Locate the cell with the specified text and output its (x, y) center coordinate. 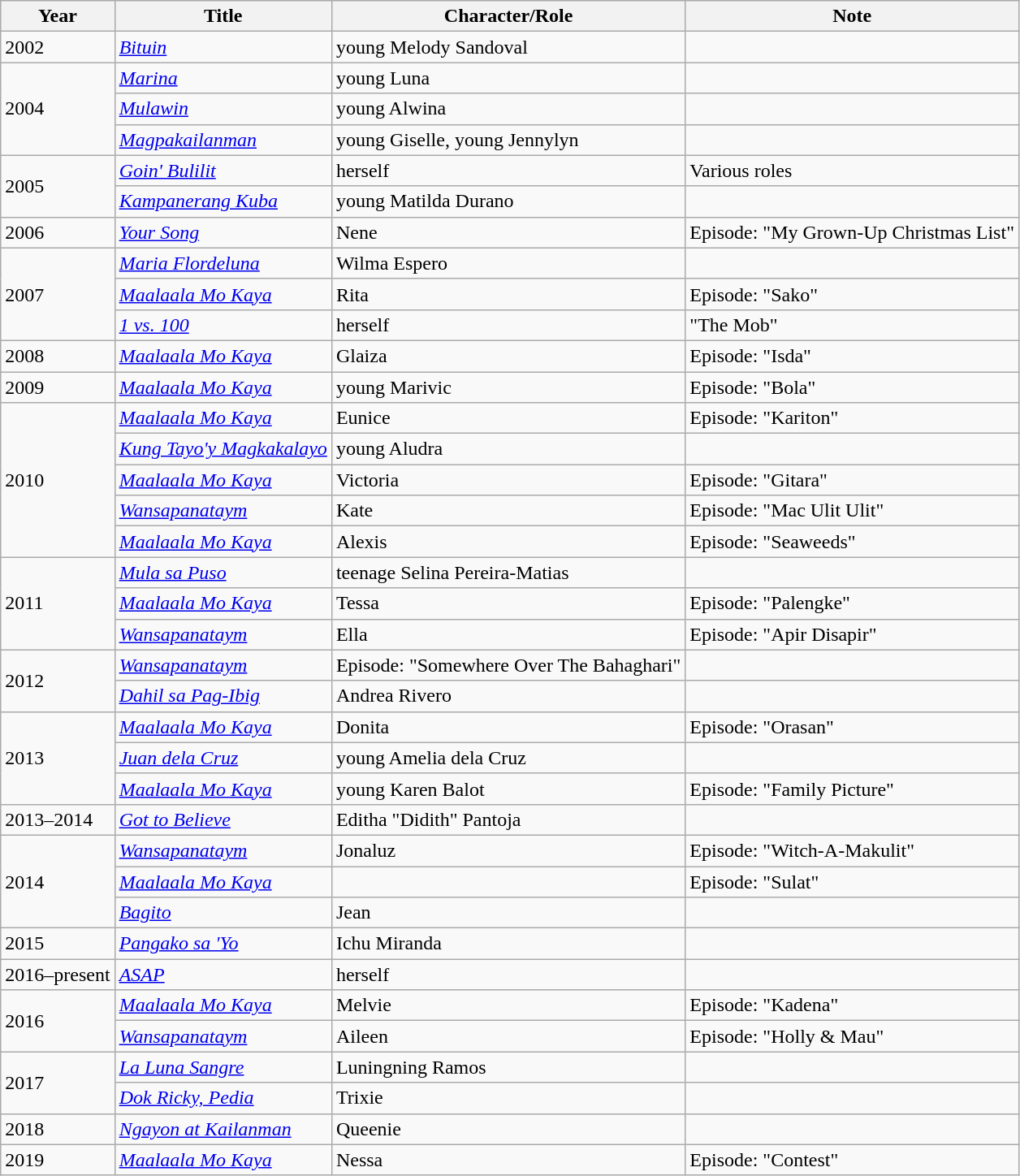
2016 (58, 1021)
Episode: "Sako" (853, 294)
2006 (58, 232)
2018 (58, 1129)
Editha "Didith" Pantoja (508, 819)
2009 (58, 387)
Bagito (223, 913)
Maria Flordeluna (223, 263)
Bituin (223, 47)
young Giselle, young Jennylyn (508, 140)
Kampanerang Kuba (223, 201)
Episode: "Kariton" (853, 418)
2016–present (58, 975)
Episode: "Contest" (853, 1160)
Character/Role (508, 16)
Kate (508, 511)
2017 (58, 1083)
2012 (58, 681)
Episode: "Family Picture" (853, 789)
1 vs. 100 (223, 325)
Goin' Bulilit (223, 171)
Donita (508, 727)
2013–2014 (58, 819)
Episode: "Apir Disapir" (853, 634)
2015 (58, 944)
young Matilda Durano (508, 201)
La Luna Sangre (223, 1067)
Dok Ricky, Pedia (223, 1098)
Victoria (508, 480)
Ichu Miranda (508, 944)
young Aludra (508, 449)
2011 (58, 603)
Eunice (508, 418)
Dahil sa Pag-Ibig (223, 696)
young Melody Sandoval (508, 47)
Year (58, 16)
Marina (223, 78)
teenage Selina Pereira-Matias (508, 573)
Mulawin (223, 109)
Got to Believe (223, 819)
Episode: "Bola" (853, 387)
Title (223, 16)
Note (853, 16)
Kung Tayo'y Magkakalayo (223, 449)
2019 (58, 1160)
2002 (58, 47)
Ngayon at Kailanman (223, 1129)
Ella (508, 634)
Episode: "Mac Ulit Ulit" (853, 511)
2007 (58, 294)
Rita (508, 294)
Various roles (853, 171)
Episode: "Palengke" (853, 603)
Episode: "Sulat" (853, 881)
2004 (58, 109)
young Marivic (508, 387)
young Amelia dela Cruz (508, 758)
Andrea Rivero (508, 696)
2010 (58, 480)
Mula sa Puso (223, 573)
Episode: "Gitara" (853, 480)
Pangako sa 'Yo (223, 944)
Episode: "Isda" (853, 356)
Glaiza (508, 356)
Alexis (508, 542)
2013 (58, 758)
young Luna (508, 78)
Queenie (508, 1129)
"The Mob" (853, 325)
Luningning Ramos (508, 1067)
Episode: "Seaweeds" (853, 542)
Magpakailanman (223, 140)
Aileen (508, 1036)
Jonaluz (508, 850)
ASAP (223, 975)
young Alwina (508, 109)
Episode: "Holly & Mau" (853, 1036)
Juan dela Cruz (223, 758)
Episode: "Kadena" (853, 1005)
Jean (508, 913)
Episode: "My Grown-Up Christmas List" (853, 232)
Episode: "Orasan" (853, 727)
Trixie (508, 1098)
Nessa (508, 1160)
young Karen Balot (508, 789)
Wilma Espero (508, 263)
Episode: "Witch-A-Makulit" (853, 850)
Episode: "Somewhere Over The Bahaghari" (508, 665)
Your Song (223, 232)
2008 (58, 356)
2014 (58, 881)
Tessa (508, 603)
2005 (58, 186)
Nene (508, 232)
Melvie (508, 1005)
